From the cell containing the given text, extract its center point as (x, y) coordinate. 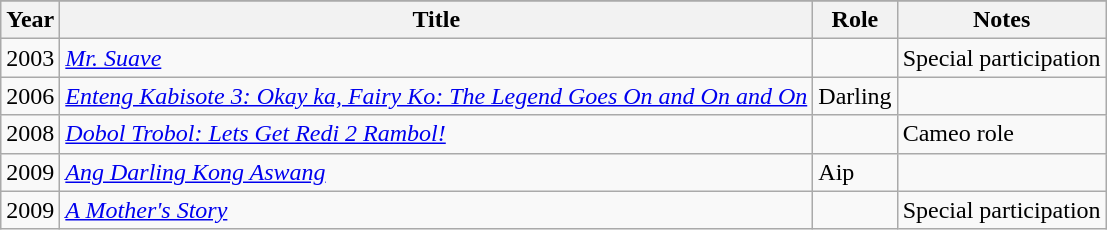
Ang Darling Kong Aswang (436, 172)
Dobol Trobol: Lets Get Redi 2 Rambol! (436, 134)
Title (436, 20)
A Mother's Story (436, 210)
Enteng Kabisote 3: Okay ka, Fairy Ko: The Legend Goes On and On and On (436, 96)
Cameo role (1002, 134)
Notes (1002, 20)
2006 (30, 96)
Year (30, 20)
2008 (30, 134)
2003 (30, 58)
Role (855, 20)
Aip (855, 172)
Darling (855, 96)
Mr. Suave (436, 58)
